Output the [x, y] coordinate of the center of the cell containing the given text.  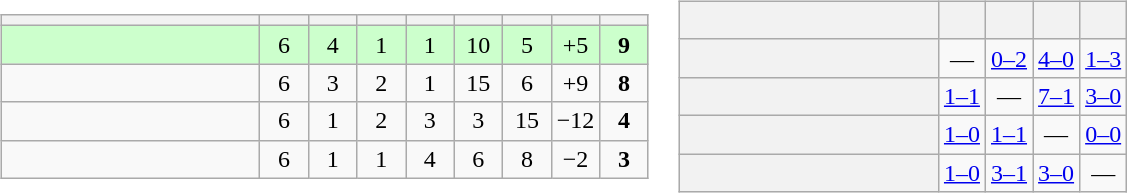
+9 [576, 83]
−12 [576, 121]
10 [478, 45]
−2 [576, 159]
1–3 [1104, 58]
+5 [576, 45]
4–0 [1056, 58]
9 [624, 45]
0–2 [1008, 58]
0–0 [1104, 134]
7–1 [1056, 96]
5 [528, 45]
3–1 [1008, 173]
